Pinpoint the cell where the given text exists, returning its (X, Y) midpoint coordinate. 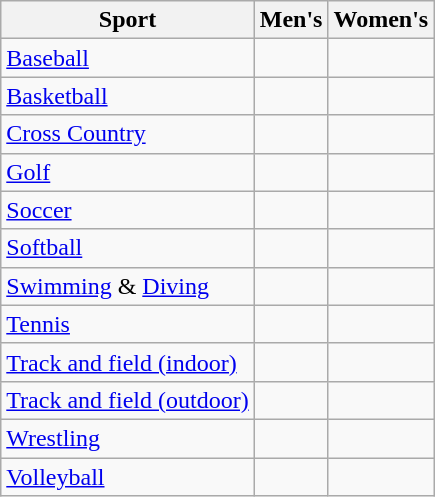
Women's (381, 20)
Track and field (outdoor) (128, 400)
Soccer (128, 210)
Basketball (128, 96)
Swimming & Diving (128, 286)
Golf (128, 172)
Track and field (indoor) (128, 362)
Sport (128, 20)
Softball (128, 248)
Baseball (128, 58)
Men's (291, 20)
Tennis (128, 324)
Cross Country (128, 134)
Volleyball (128, 477)
Wrestling (128, 438)
